Pinpoint the cell where the given text exists, returning its (x, y) midpoint coordinate. 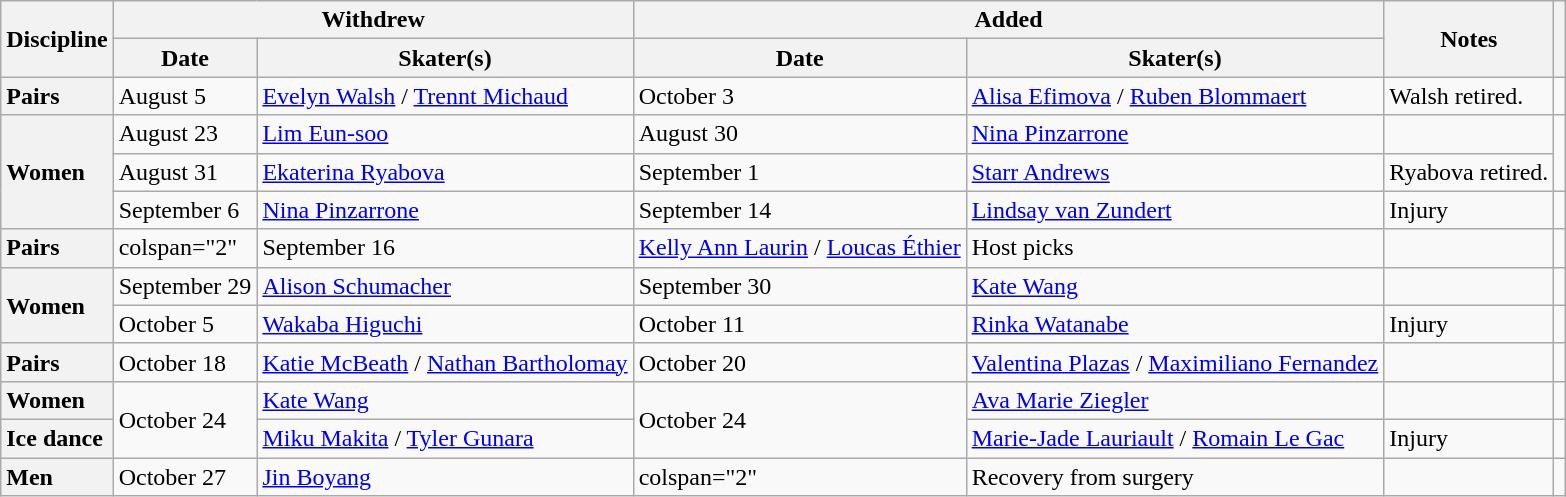
September 30 (800, 286)
Valentina Plazas / Maximiliano Fernandez (1175, 362)
Lim Eun-soo (445, 134)
September 16 (445, 248)
Host picks (1175, 248)
August 23 (185, 134)
Jin Boyang (445, 477)
Ice dance (57, 438)
September 14 (800, 210)
September 29 (185, 286)
Evelyn Walsh / Trennt Michaud (445, 96)
October 20 (800, 362)
August 30 (800, 134)
Marie-Jade Lauriault / Romain Le Gac (1175, 438)
Ekaterina Ryabova (445, 172)
October 27 (185, 477)
Notes (1469, 39)
Withdrew (373, 20)
September 6 (185, 210)
August 5 (185, 96)
Wakaba Higuchi (445, 324)
Walsh retired. (1469, 96)
October 11 (800, 324)
October 3 (800, 96)
Alison Schumacher (445, 286)
September 1 (800, 172)
Added (1008, 20)
October 18 (185, 362)
Recovery from surgery (1175, 477)
Alisa Efimova / Ruben Blommaert (1175, 96)
Ava Marie Ziegler (1175, 400)
August 31 (185, 172)
October 5 (185, 324)
Rinka Watanabe (1175, 324)
Lindsay van Zundert (1175, 210)
Ryabova retired. (1469, 172)
Katie McBeath / Nathan Bartholomay (445, 362)
Kelly Ann Laurin / Loucas Éthier (800, 248)
Miku Makita / Tyler Gunara (445, 438)
Starr Andrews (1175, 172)
Discipline (57, 39)
Men (57, 477)
